Provide the [X, Y] coordinate of the cell's center where the given text is located.  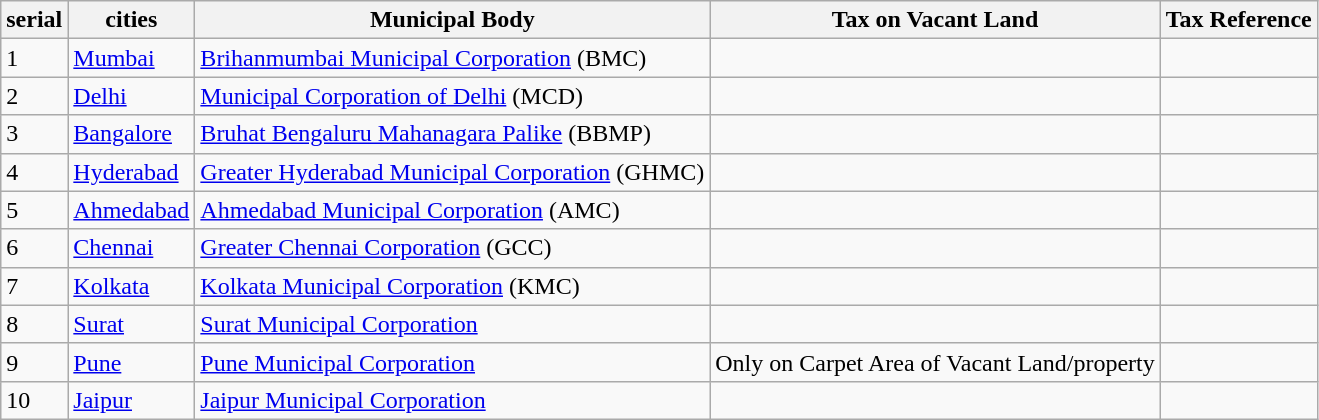
2 [34, 96]
Ahmedabad [132, 210]
10 [34, 400]
Brihanmumbai Municipal Corporation (BMC) [452, 58]
7 [34, 286]
Delhi [132, 96]
6 [34, 248]
Bangalore [132, 134]
Surat [132, 324]
Greater Hyderabad Municipal Corporation (GHMC) [452, 172]
Only on Carpet Area of Vacant Land/property [935, 362]
cities [132, 20]
Tax Reference [1238, 20]
8 [34, 324]
serial [34, 20]
Pune Municipal Corporation [452, 362]
Jaipur Municipal Corporation [452, 400]
Kolkata [132, 286]
3 [34, 134]
5 [34, 210]
Chennai [132, 248]
Bruhat Bengaluru Mahanagara Palike (BBMP) [452, 134]
Ahmedabad Municipal Corporation (AMC) [452, 210]
Jaipur [132, 400]
9 [34, 362]
Kolkata Municipal Corporation (KMC) [452, 286]
4 [34, 172]
Mumbai [132, 58]
Surat Municipal Corporation [452, 324]
Greater Chennai Corporation (GCC) [452, 248]
Hyderabad [132, 172]
Tax on Vacant Land [935, 20]
Pune [132, 362]
Municipal Corporation of Delhi (MCD) [452, 96]
Municipal Body [452, 20]
1 [34, 58]
